Search for the cell housing the specified text and yield its [x, y] center coordinate. 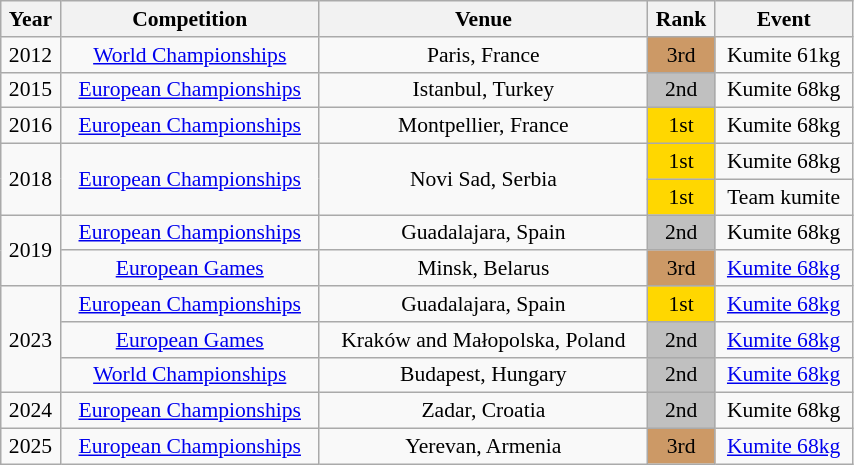
2016 [30, 126]
Yerevan, Armenia [483, 447]
Year [30, 19]
Budapest, Hungary [483, 375]
2015 [30, 90]
Rank [680, 19]
Istanbul, Turkey [483, 90]
Zadar, Croatia [483, 411]
Paris, France [483, 55]
2025 [30, 447]
Kumite 61kg [784, 55]
2012 [30, 55]
Competition [190, 19]
Minsk, Belarus [483, 269]
Venue [483, 19]
2023 [30, 340]
2024 [30, 411]
Kraków and Małopolska, Poland [483, 340]
2018 [30, 180]
Montpellier, France [483, 126]
Event [784, 19]
Team kumite [784, 197]
2019 [30, 250]
Novi Sad, Serbia [483, 180]
